For the text-containing cell, return its midpoint in [x, y] coordinate format. 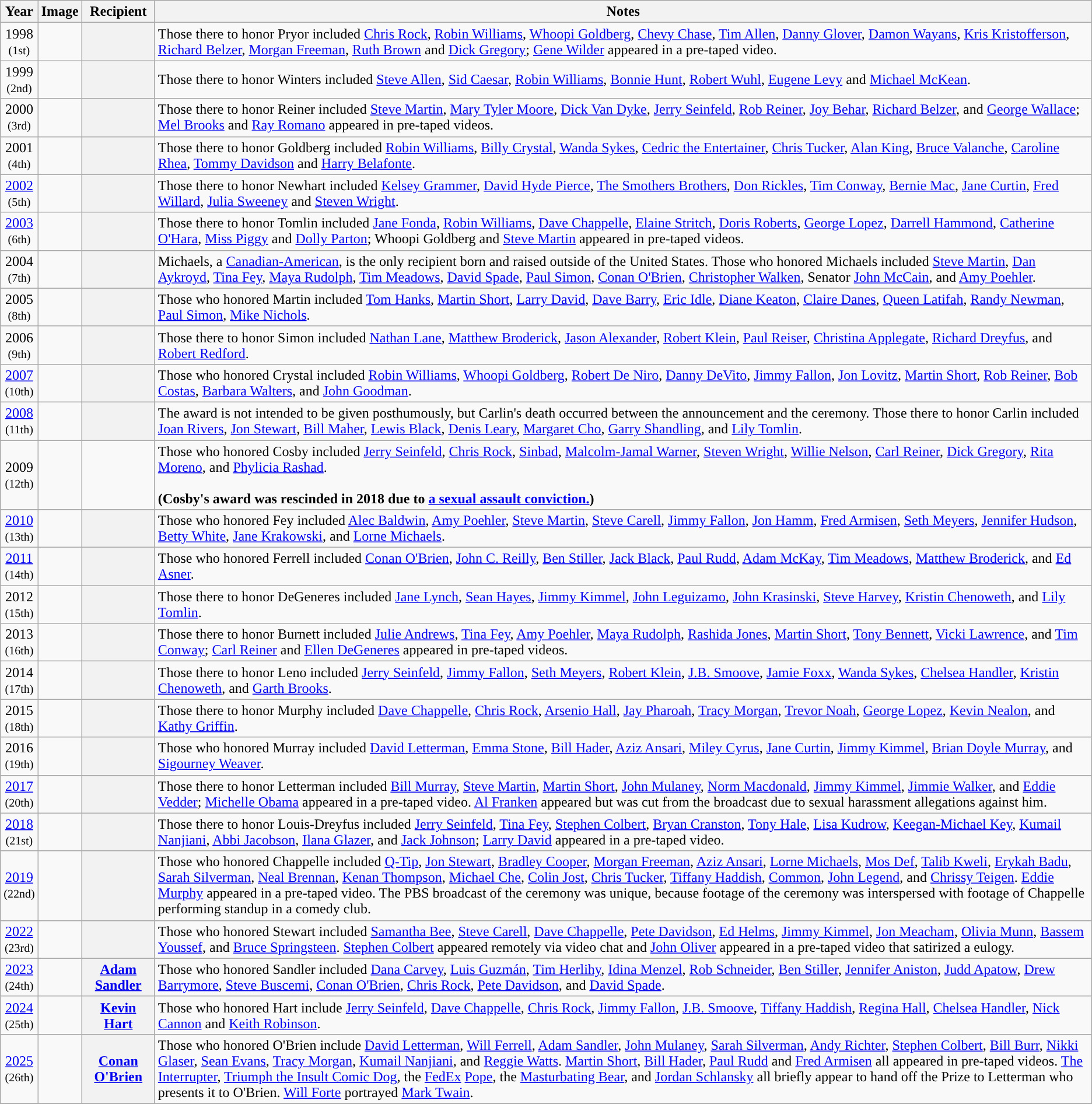
1999 (2nd) [19, 79]
2012 (15th) [19, 604]
Adam Sandler [118, 977]
2009 (12th) [19, 475]
2000 (3rd) [19, 118]
2008 (11th) [19, 421]
2025 (26th) [19, 1068]
2004 (7th) [19, 269]
2013 (16th) [19, 643]
2017 (20th) [19, 794]
2003 (6th) [19, 231]
Conan O'Brien [118, 1068]
1998 (1st) [19, 42]
2022 (23rd) [19, 939]
Recipient [118, 12]
2001 (4th) [19, 155]
2005 (8th) [19, 307]
Those there to honor Winters included Steve Allen, Sid Caesar, Robin Williams, Bonnie Hunt, Robert Wuhl, Eugene Levy and Michael McKean. [623, 79]
2015 (18th) [19, 719]
2002 (5th) [19, 194]
2016 (19th) [19, 756]
Image [60, 12]
2019 (22nd) [19, 885]
Kevin Hart [118, 1015]
Year [19, 12]
2014 (17th) [19, 680]
Notes [623, 12]
2007 (10th) [19, 383]
2023 (24th) [19, 977]
2011 (14th) [19, 567]
2018 (21st) [19, 832]
2006 (9th) [19, 345]
2010 (13th) [19, 528]
2024 (25th) [19, 1015]
